Provide the (X, Y) coordinate of the cell's center where the given text is located.  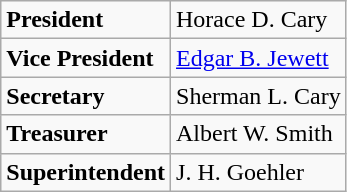
Horace D. Cary (259, 20)
Secretary (86, 96)
Vice President (86, 58)
Sherman L. Cary (259, 96)
Treasurer (86, 134)
Edgar B. Jewett (259, 58)
Albert W. Smith (259, 134)
J. H. Goehler (259, 172)
President (86, 20)
Superintendent (86, 172)
